Find where the given text appears and provide that cell's center as [X, Y] coordinate. 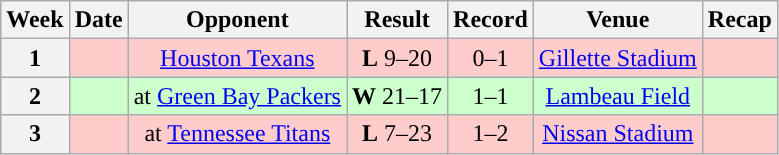
1–2 [491, 134]
Week [35, 20]
Lambeau Field [618, 96]
Gillette Stadium [618, 58]
Houston Texans [237, 58]
W 21–17 [396, 96]
1–1 [491, 96]
Nissan Stadium [618, 134]
Opponent [237, 20]
L 7–23 [396, 134]
Venue [618, 20]
L 9–20 [396, 58]
at Green Bay Packers [237, 96]
Date [98, 20]
at Tennessee Titans [237, 134]
0–1 [491, 58]
2 [35, 96]
Record [491, 20]
Result [396, 20]
Recap [740, 20]
1 [35, 58]
3 [35, 134]
